Determine the (X, Y) coordinate at the center of the cell enclosing the given text.  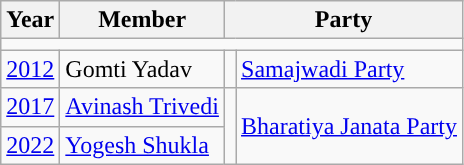
2012 (30, 69)
Samajwadi Party (350, 69)
Gomti Yadav (142, 69)
Year (30, 20)
2017 (30, 107)
Yogesh Shukla (142, 145)
Member (142, 20)
2022 (30, 145)
Avinash Trivedi (142, 107)
Bharatiya Janata Party (350, 126)
Party (343, 20)
